Locate the cell with the specified text and output its [x, y] center coordinate. 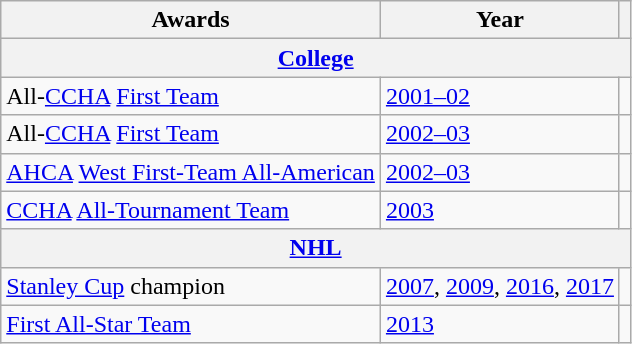
Stanley Cup champion [191, 286]
2003 [500, 210]
2007, 2009, 2016, 2017 [500, 286]
CCHA All-Tournament Team [191, 210]
Year [500, 20]
College [316, 58]
2013 [500, 324]
Awards [191, 20]
2001–02 [500, 96]
First All-Star Team [191, 324]
NHL [316, 248]
AHCA West First-Team All-American [191, 172]
